Locate the cell with the specified text and output its (X, Y) center coordinate. 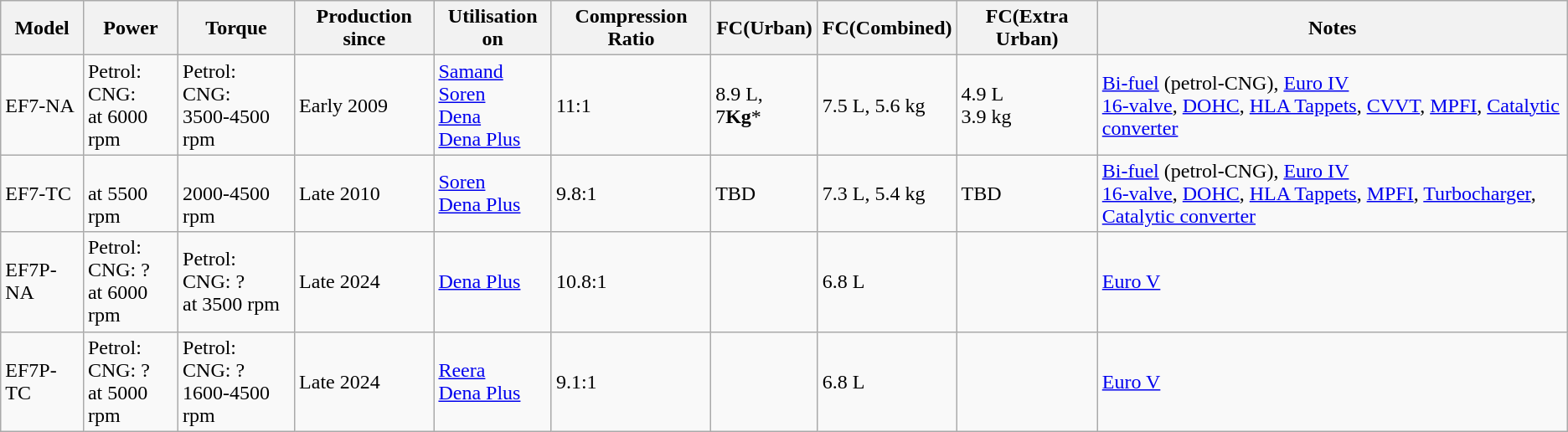
Petrol: CNG: ? 1600-4500 rpm (236, 382)
4.9 L 3.9 kg (1027, 105)
10.8:1 (631, 281)
7.3 L, 5.4 kg (887, 193)
Petrol: CNG: ?at 3500 rpm (236, 281)
Early 2009 (364, 105)
8.9 L, 7Kg* (765, 105)
EF7-NA (42, 105)
Production since (364, 28)
ReeraDena Plus (493, 382)
EF7P-NA (42, 281)
11:1 (631, 105)
Bi-fuel (petrol-CNG), Euro IV16-valve, DOHC, HLA Tappets, MPFI, Turbocharger, Catalytic converter (1332, 193)
Power (131, 28)
7.5 L, 5.6 kg (887, 105)
Torque (236, 28)
9.1:1 (631, 382)
Bi-fuel (petrol-CNG), Euro IV16-valve, DOHC, HLA Tappets, CVVT, MPFI, Catalytic converter (1332, 105)
Notes (1332, 28)
Petrol: CNG: 3500-4500 rpm (236, 105)
9.8:1 (631, 193)
FC(Urban) (765, 28)
SorenDena Plus (493, 193)
Model (42, 28)
Petrol: CNG: at 6000 rpm (131, 105)
Compression Ratio (631, 28)
EF7-TC (42, 193)
FC(Extra Urban) (1027, 28)
EF7P-TC (42, 382)
Petrol: CNG: ? at 5000 rpm (131, 382)
Late 2010 (364, 193)
2000-4500 rpm (236, 193)
Petrol: CNG: ? at 6000 rpm (131, 281)
at 5500 rpm (131, 193)
FC(Combined) (887, 28)
SamandSorenDenaDena Plus (493, 105)
Dena Plus (493, 281)
Utilisation on (493, 28)
